Output the (x, y) coordinate of the center of the cell containing the given text.  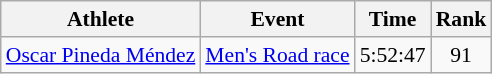
Rank (462, 19)
Oscar Pineda Méndez (101, 55)
Athlete (101, 19)
Event (277, 19)
5:52:47 (393, 55)
Men's Road race (277, 55)
91 (462, 55)
Time (393, 19)
